Search for the cell housing the specified text and yield its (x, y) center coordinate. 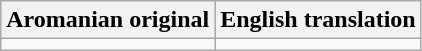
English translation (318, 20)
Aromanian original (108, 20)
